Return [x, y] of the center of cell containing provided text 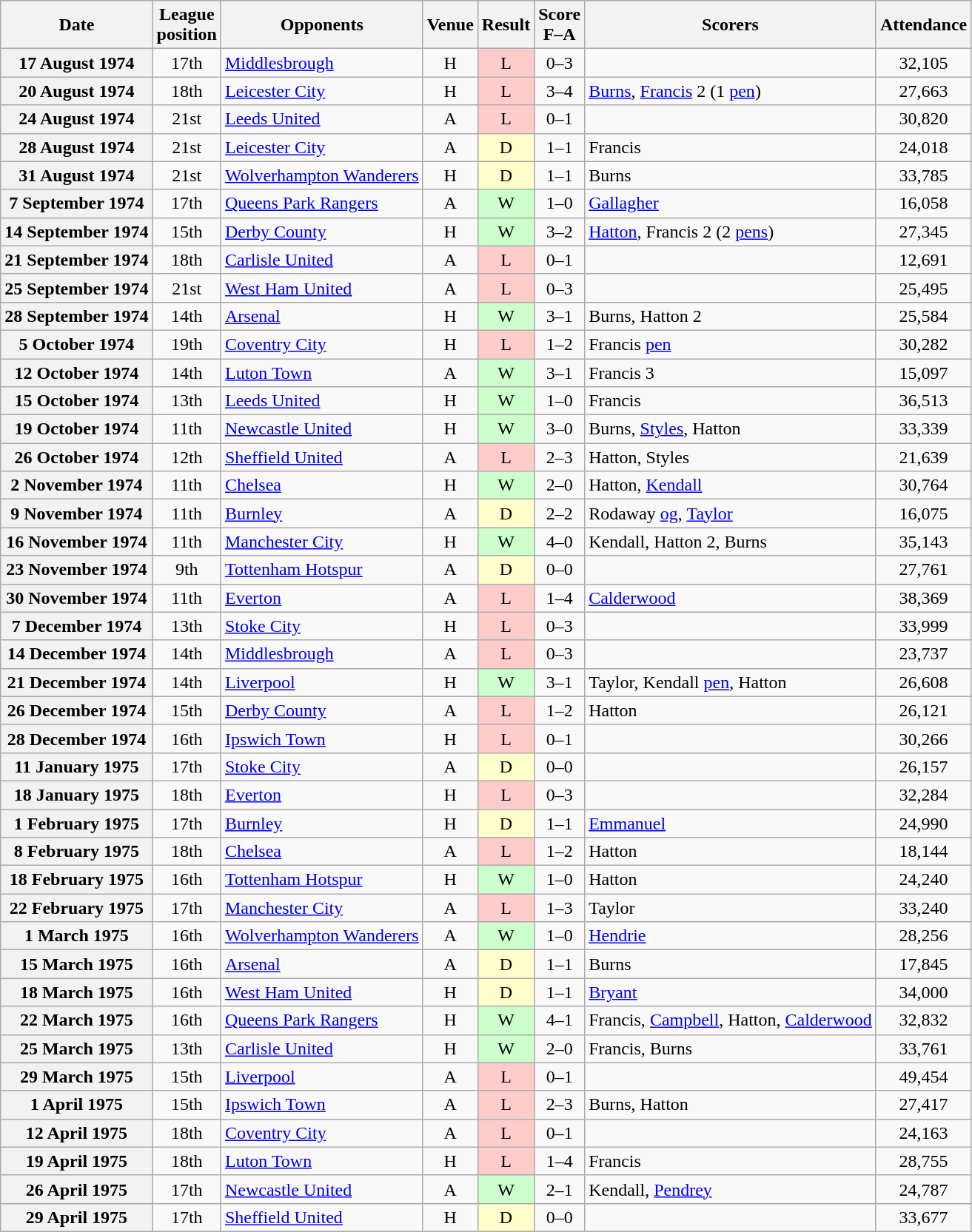
4–1 [560, 1020]
30,820 [923, 119]
28 August 1974 [77, 147]
12 April 1975 [77, 1133]
23 November 1974 [77, 570]
12,691 [923, 260]
26,608 [923, 682]
Opponents [321, 25]
21,639 [923, 457]
12th [187, 457]
Gallagher [731, 203]
24,990 [923, 824]
1 February 1975 [77, 824]
29 March 1975 [77, 1077]
25,584 [923, 316]
15 March 1975 [77, 964]
18 January 1975 [77, 795]
27,761 [923, 570]
7 September 1974 [77, 203]
1–3 [560, 908]
Kendall, Pendrey [731, 1189]
Bryant [731, 992]
9 November 1974 [77, 514]
35,143 [923, 542]
21 December 1974 [77, 682]
Leagueposition [187, 25]
Hatton, Francis 2 (2 pens) [731, 232]
22 February 1975 [77, 908]
Scorers [731, 25]
27,663 [923, 91]
2 November 1974 [77, 485]
14 December 1974 [77, 654]
24,787 [923, 1189]
29 April 1975 [77, 1217]
Burns, Hatton [731, 1105]
27,345 [923, 232]
Hatton, Styles [731, 457]
30,764 [923, 485]
15,097 [923, 372]
12 October 1974 [77, 372]
Result [506, 25]
Burns, Francis 2 (1 pen) [731, 91]
Kendall, Hatton 2, Burns [731, 542]
3–0 [560, 429]
28,256 [923, 936]
4–0 [560, 542]
26 December 1974 [77, 710]
34,000 [923, 992]
15 October 1974 [77, 401]
33,677 [923, 1217]
7 December 1974 [77, 626]
24,163 [923, 1133]
32,284 [923, 795]
30,266 [923, 738]
5 October 1974 [77, 344]
16 November 1974 [77, 542]
14 September 1974 [77, 232]
Venue [450, 25]
Taylor, Kendall pen, Hatton [731, 682]
33,339 [923, 429]
25 September 1974 [77, 288]
Burns, Hatton 2 [731, 316]
24 August 1974 [77, 119]
Hendrie [731, 936]
24,240 [923, 880]
1 April 1975 [77, 1105]
Burns, Styles, Hatton [731, 429]
27,417 [923, 1105]
32,832 [923, 1020]
18,144 [923, 852]
22 March 1975 [77, 1020]
17 August 1974 [77, 63]
23,737 [923, 654]
19 October 1974 [77, 429]
Hatton, Kendall [731, 485]
33,999 [923, 626]
33,785 [923, 175]
1 March 1975 [77, 936]
Date [77, 25]
18 February 1975 [77, 880]
33,761 [923, 1048]
Francis, Burns [731, 1048]
9th [187, 570]
16,058 [923, 203]
17,845 [923, 964]
18 March 1975 [77, 992]
26 April 1975 [77, 1189]
26 October 1974 [77, 457]
30,282 [923, 344]
26,157 [923, 767]
19th [187, 344]
Calderwood [731, 598]
3–4 [560, 91]
28 September 1974 [77, 316]
26,121 [923, 710]
30 November 1974 [77, 598]
38,369 [923, 598]
20 August 1974 [77, 91]
28,755 [923, 1161]
25,495 [923, 288]
31 August 1974 [77, 175]
Taylor [731, 908]
19 April 1975 [77, 1161]
24,018 [923, 147]
Rodaway og, Taylor [731, 514]
2–1 [560, 1189]
16,075 [923, 514]
3–2 [560, 232]
36,513 [923, 401]
Emmanuel [731, 824]
2–2 [560, 514]
ScoreF–A [560, 25]
21 September 1974 [77, 260]
Francis, Campbell, Hatton, Calderwood [731, 1020]
28 December 1974 [77, 738]
11 January 1975 [77, 767]
Francis pen [731, 344]
25 March 1975 [77, 1048]
33,240 [923, 908]
Francis 3 [731, 372]
49,454 [923, 1077]
8 February 1975 [77, 852]
Attendance [923, 25]
32,105 [923, 63]
